For the text-containing cell, return its midpoint in [X, Y] coordinate format. 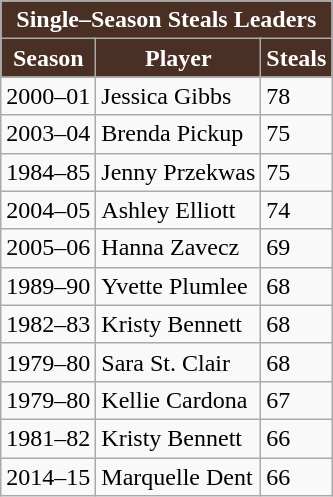
1982–83 [48, 324]
2004–05 [48, 210]
Player [178, 58]
Single–Season Steals Leaders [166, 20]
Ashley Elliott [178, 210]
Brenda Pickup [178, 134]
Hanna Zavecz [178, 248]
1981–82 [48, 438]
Sara St. Clair [178, 362]
74 [296, 210]
67 [296, 400]
2014–15 [48, 477]
2005–06 [48, 248]
Kellie Cardona [178, 400]
Marquelle Dent [178, 477]
Jenny Przekwas [178, 172]
1989–90 [48, 286]
Steals [296, 58]
1984–85 [48, 172]
2003–04 [48, 134]
Season [48, 58]
Yvette Plumlee [178, 286]
69 [296, 248]
Jessica Gibbs [178, 96]
78 [296, 96]
2000–01 [48, 96]
